Extract the [X, Y] coordinate from the center of the cell holding the provided text.  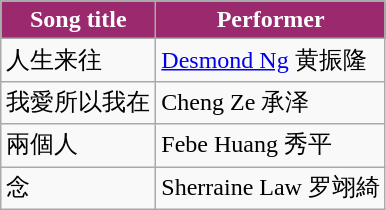
Sherraine Law 罗翊綺 [271, 188]
念 [78, 188]
Desmond Ng 黄振隆 [271, 60]
人生来往 [78, 60]
兩個人 [78, 146]
我愛所以我在 [78, 102]
Performer [271, 20]
Cheng Ze 承泽 [271, 102]
Song title [78, 20]
Febe Huang 秀平 [271, 146]
